Scan for the cell matching the given text and deliver its (x, y) coordinate at center. 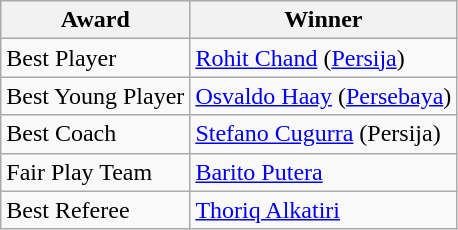
Winner (324, 20)
Fair Play Team (96, 172)
Best Coach (96, 134)
Best Young Player (96, 96)
Rohit Chand (Persija) (324, 58)
Thoriq Alkatiri (324, 210)
Best Player (96, 58)
Barito Putera (324, 172)
Osvaldo Haay (Persebaya) (324, 96)
Stefano Cugurra (Persija) (324, 134)
Award (96, 20)
Best Referee (96, 210)
